Search for the cell housing the specified text and yield its (x, y) center coordinate. 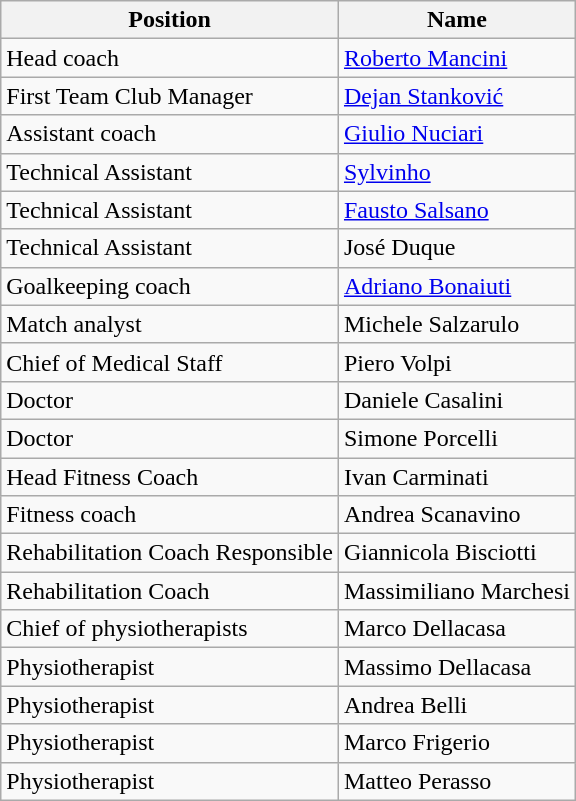
Giannicola Bisciotti (456, 553)
Head coach (170, 58)
Head Fitness Coach (170, 477)
Fausto Salsano (456, 210)
Dejan Stanković (456, 96)
Adriano Bonaiuti (456, 286)
Matteo Perasso (456, 781)
Chief of physiotherapists (170, 629)
Andrea Belli (456, 705)
Andrea Scanavino (456, 515)
Michele Salzarulo (456, 324)
Roberto Mancini (456, 58)
Massimo Dellacasa (456, 667)
Goalkeeping coach (170, 286)
Assistant coach (170, 134)
Rehabilitation Coach Responsible (170, 553)
Daniele Casalini (456, 400)
Massimiliano Marchesi (456, 591)
Marco Dellacasa (456, 629)
Match analyst (170, 324)
Rehabilitation Coach (170, 591)
José Duque (456, 248)
Name (456, 20)
Fitness coach (170, 515)
Piero Volpi (456, 362)
Simone Porcelli (456, 438)
First Team Club Manager (170, 96)
Position (170, 20)
Chief of Medical Staff (170, 362)
Marco Frigerio (456, 743)
Sylvinho (456, 172)
Giulio Nuciari (456, 134)
Ivan Carminati (456, 477)
